Identify which cell holds the provided text, then report its (x, y) central coordinate. 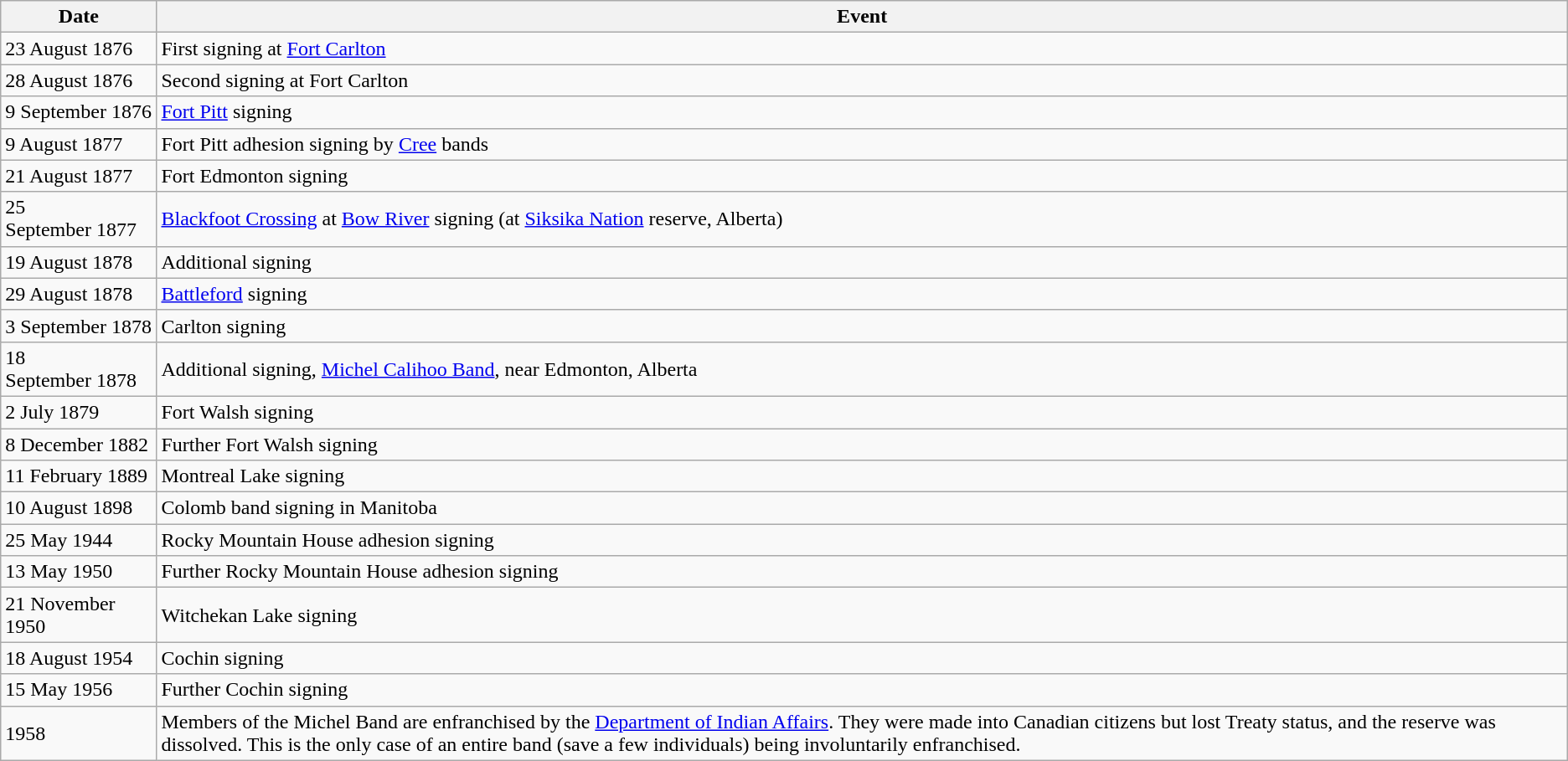
1958 (79, 733)
3 September 1878 (79, 326)
Witchekan Lake signing (862, 614)
Fort Pitt adhesion signing by Cree bands (862, 144)
10 August 1898 (79, 508)
Further Rocky Mountain House adhesion signing (862, 572)
11 February 1889 (79, 476)
Blackfoot Crossing at Bow River signing (at Siksika Nation reserve, Alberta) (862, 219)
18 August 1954 (79, 658)
29 August 1878 (79, 294)
Fort Pitt signing (862, 112)
25 May 1944 (79, 540)
Battleford signing (862, 294)
Further Fort Walsh signing (862, 445)
21 November 1950 (79, 614)
Second signing at Fort Carlton (862, 80)
Fort Edmonton signing (862, 176)
15 May 1956 (79, 690)
18 September 1878 (79, 368)
13 May 1950 (79, 572)
9 September 1876 (79, 112)
Additional signing, Michel Calihoo Band, near Edmonton, Alberta (862, 368)
Additional signing (862, 262)
First signing at Fort Carlton (862, 49)
Cochin signing (862, 658)
Montreal Lake signing (862, 476)
19 August 1878 (79, 262)
25 September 1877 (79, 219)
9 August 1877 (79, 144)
Event (862, 17)
23 August 1876 (79, 49)
8 December 1882 (79, 445)
Date (79, 17)
28 August 1876 (79, 80)
Colomb band signing in Manitoba (862, 508)
21 August 1877 (79, 176)
Rocky Mountain House adhesion signing (862, 540)
Fort Walsh signing (862, 412)
Carlton signing (862, 326)
Further Cochin signing (862, 690)
2 July 1879 (79, 412)
